Extract the (x, y) coordinate from the center of the cell holding the provided text.  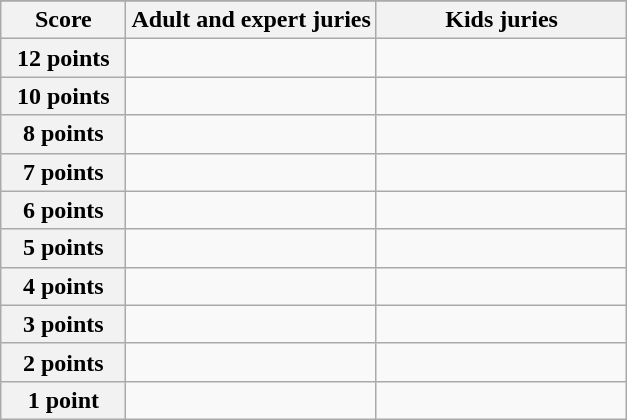
1 point (64, 400)
10 points (64, 96)
5 points (64, 248)
Adult and expert juries (251, 20)
8 points (64, 134)
Kids juries (501, 20)
3 points (64, 324)
12 points (64, 58)
2 points (64, 362)
4 points (64, 286)
7 points (64, 172)
6 points (64, 210)
Score (64, 20)
